Return [x, y] of the center of cell containing provided text 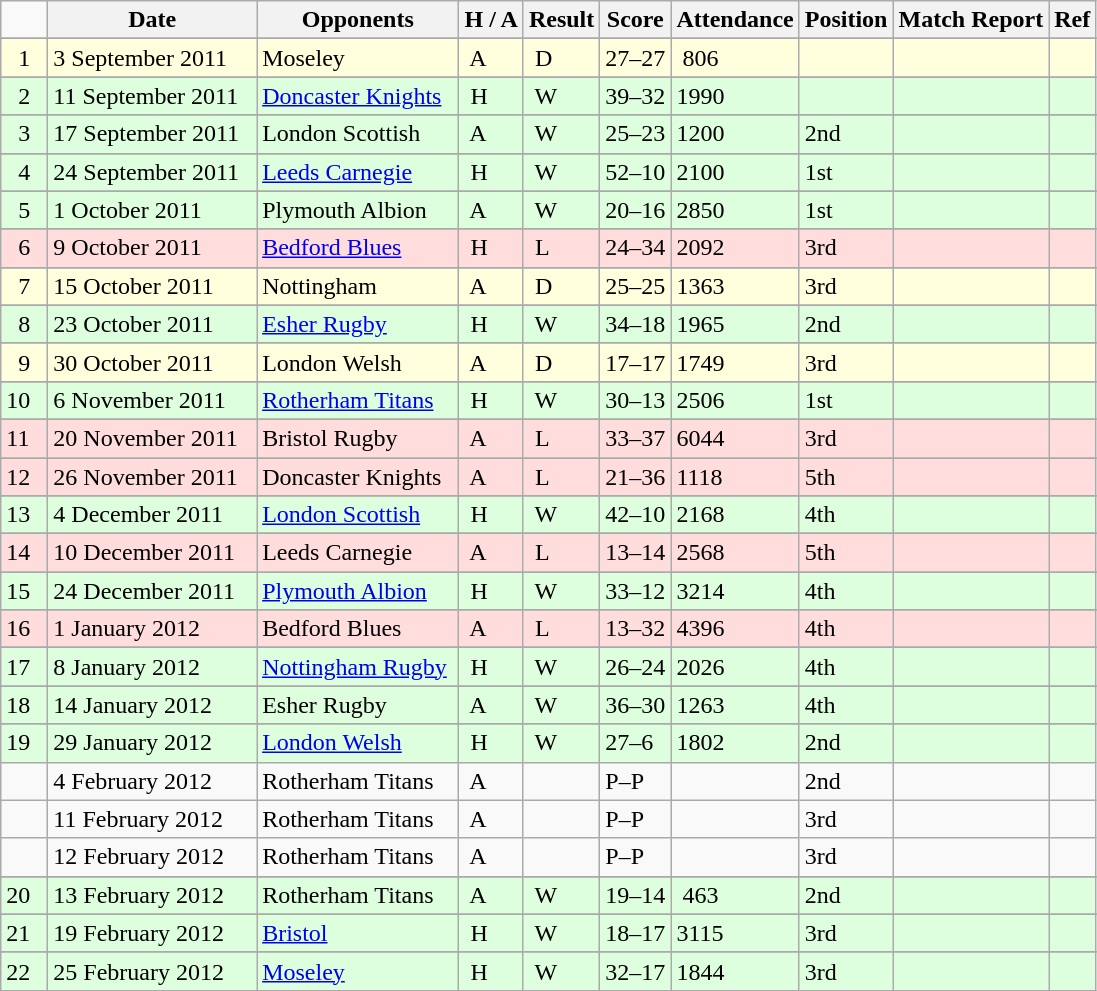
19 February 2012 [152, 933]
11 February 2012 [152, 819]
27–6 [636, 743]
7 [24, 286]
10 December 2011 [152, 553]
1990 [735, 96]
4 December 2011 [152, 515]
6 November 2011 [152, 400]
23 October 2011 [152, 324]
11 [24, 438]
16 [24, 629]
1965 [735, 324]
30 October 2011 [152, 362]
20 [24, 895]
15 [24, 591]
Position [846, 20]
39–32 [636, 96]
2568 [735, 553]
17–17 [636, 362]
Bristol Rugby [358, 438]
4 February 2012 [152, 781]
Match Report [971, 20]
26–24 [636, 667]
34–18 [636, 324]
12 February 2012 [152, 857]
19–14 [636, 895]
42–10 [636, 515]
13 [24, 515]
32–17 [636, 971]
Nottingham [358, 286]
3214 [735, 591]
3 [24, 134]
1118 [735, 477]
36–30 [636, 705]
9 October 2011 [152, 248]
20 November 2011 [152, 438]
8 January 2012 [152, 667]
3 September 2011 [152, 58]
1 [24, 58]
Date [152, 20]
13–14 [636, 553]
9 [24, 362]
Score [636, 20]
2 [24, 96]
Result [561, 20]
21–36 [636, 477]
21 [24, 933]
22 [24, 971]
H / A [491, 20]
8 [24, 324]
6 [24, 248]
24–34 [636, 248]
1200 [735, 134]
27–27 [636, 58]
25–25 [636, 286]
Attendance [735, 20]
24 September 2011 [152, 172]
6044 [735, 438]
2026 [735, 667]
14 January 2012 [152, 705]
4 [24, 172]
1 January 2012 [152, 629]
25–23 [636, 134]
2092 [735, 248]
3115 [735, 933]
1263 [735, 705]
10 [24, 400]
13 February 2012 [152, 895]
463 [735, 895]
14 [24, 553]
18–17 [636, 933]
2168 [735, 515]
12 [24, 477]
17 September 2011 [152, 134]
18 [24, 705]
2506 [735, 400]
1749 [735, 362]
24 December 2011 [152, 591]
806 [735, 58]
1 October 2011 [152, 210]
25 February 2012 [152, 971]
Bristol [358, 933]
33–37 [636, 438]
1844 [735, 971]
2100 [735, 172]
15 October 2011 [152, 286]
Opponents [358, 20]
13–32 [636, 629]
33–12 [636, 591]
2850 [735, 210]
1363 [735, 286]
4396 [735, 629]
Ref [1072, 20]
1802 [735, 743]
20–16 [636, 210]
29 January 2012 [152, 743]
26 November 2011 [152, 477]
19 [24, 743]
17 [24, 667]
30–13 [636, 400]
52–10 [636, 172]
5 [24, 210]
Nottingham Rugby [358, 667]
11 September 2011 [152, 96]
